Capture the cell that displays the provided text and extract its [X, Y] central coordinate. 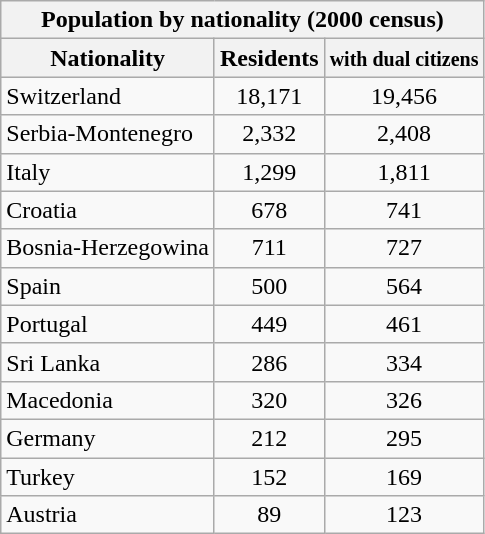
152 [269, 477]
19,456 [404, 96]
Germany [108, 438]
1,299 [269, 172]
564 [404, 286]
1,811 [404, 172]
Turkey [108, 477]
Spain [108, 286]
212 [269, 438]
334 [404, 362]
2,408 [404, 134]
286 [269, 362]
727 [404, 248]
with dual citizens [404, 58]
Population by nationality (2000 census) [242, 20]
Sri Lanka [108, 362]
741 [404, 210]
Serbia-Montenegro [108, 134]
169 [404, 477]
Italy [108, 172]
500 [269, 286]
Portugal [108, 324]
295 [404, 438]
320 [269, 400]
Macedonia [108, 400]
Nationality [108, 58]
Bosnia-Herzegowina [108, 248]
18,171 [269, 96]
461 [404, 324]
Austria [108, 515]
2,332 [269, 134]
Switzerland [108, 96]
89 [269, 515]
Residents [269, 58]
449 [269, 324]
Croatia [108, 210]
326 [404, 400]
678 [269, 210]
711 [269, 248]
123 [404, 515]
